Return the (x, y) coordinate for the center point of the cell that contains the specified text.  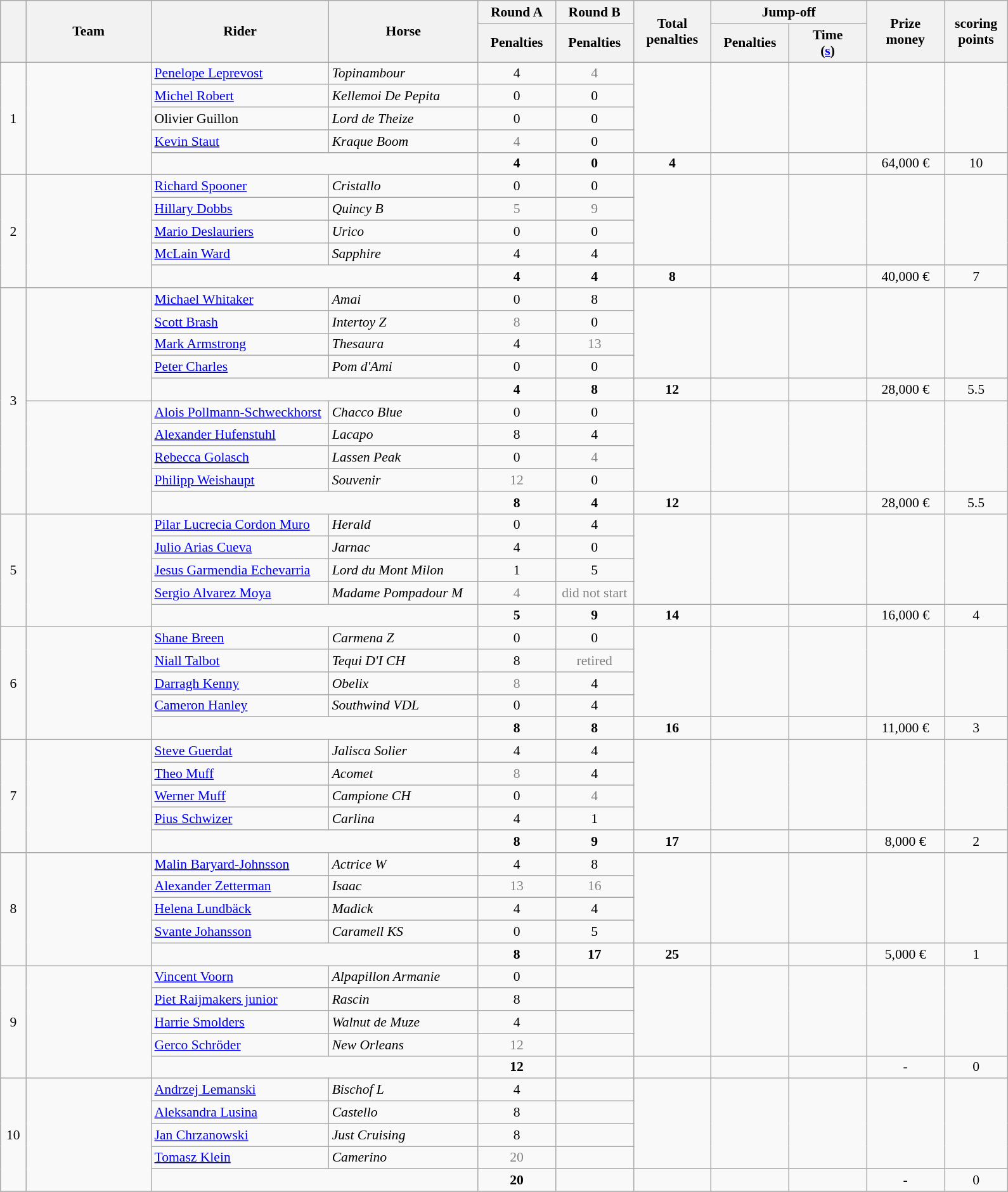
Rider (240, 32)
Madame Pompadour M (403, 593)
Prizemoney (905, 32)
Mario Deslauriers (240, 231)
Jan Chrzanowski (240, 1135)
Malin Baryard-Johnsson (240, 864)
Southwind VDL (403, 706)
Pius Schwizer (240, 819)
New Orleans (403, 1045)
Kevin Staut (240, 141)
Richard Spooner (240, 186)
Thesaura (403, 344)
Castello (403, 1113)
Jesus Garmendia Echevarria (240, 571)
Peter Charles (240, 367)
Scott Brash (240, 322)
Bischof L (403, 1090)
Alexander Hufenstuhl (240, 435)
Michel Robert (240, 96)
Steve Guerdat (240, 751)
Obelix (403, 683)
Time(s) (828, 43)
Piet Raijmakers junior (240, 1000)
Jarnac (403, 548)
Walnut de Muze (403, 1022)
Camerino (403, 1158)
Gerco Schröder (240, 1045)
8,000 € (905, 841)
Isaac (403, 886)
64,000 € (905, 164)
Theo Muff (240, 774)
Alpapillon Armanie (403, 977)
retired (595, 661)
Quincy B (403, 209)
6 (13, 683)
Alexander Zetterman (240, 886)
Lord de Theize (403, 119)
Vincent Voorn (240, 977)
Carlina (403, 819)
Svante Johansson (240, 932)
Tequi D'I CH (403, 661)
Rascin (403, 1000)
16,000 € (905, 616)
Topinambour (403, 74)
Jump-off (789, 12)
Souvenir (403, 480)
Michael Whitaker (240, 299)
Cristallo (403, 186)
Alois Pollmann-Schweckhorst (240, 412)
Intertoy Z (403, 322)
Rebecca Golasch (240, 458)
Aleksandra Lusina (240, 1113)
did not start (595, 593)
Sergio Alvarez Moya (240, 593)
Philipp Weishaupt (240, 480)
Harrie Smolders (240, 1022)
Round B (595, 12)
scoringpoints (976, 32)
Hillary Dobbs (240, 209)
Helena Lundbäck (240, 909)
Kraque Boom (403, 141)
Pilar Lucrecia Cordon Muro (240, 525)
Just Cruising (403, 1135)
Team (89, 32)
Herald (403, 525)
25 (672, 954)
McLain Ward (240, 254)
Lacapo (403, 435)
Actrice W (403, 864)
Andrzej Lemanski (240, 1090)
Penelope Leprevost (240, 74)
Acomet (403, 774)
Julio Arias Cueva (240, 548)
Carmena Z (403, 638)
Cameron Hanley (240, 706)
Lassen Peak (403, 458)
Darragh Kenny (240, 683)
Kellemoi De Pepita (403, 96)
Olivier Guillon (240, 119)
Amai (403, 299)
Jalisca Solier (403, 751)
Werner Muff (240, 796)
40,000 € (905, 277)
Campione CH (403, 796)
11,000 € (905, 729)
Total penalties (672, 32)
Pom d'Ami (403, 367)
Urico (403, 231)
5,000 € (905, 954)
14 (672, 616)
Niall Talbot (240, 661)
Sapphire (403, 254)
Madick (403, 909)
Lord du Mont Milon (403, 571)
Round A (517, 12)
Horse (403, 32)
Chacco Blue (403, 412)
Shane Breen (240, 638)
Mark Armstrong (240, 344)
Tomasz Klein (240, 1158)
Caramell KS (403, 932)
